For the text-containing cell, return its midpoint in [x, y] coordinate format. 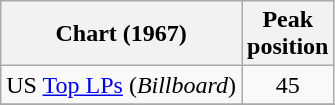
45 [288, 85]
Chart (1967) [122, 34]
US Top LPs (Billboard) [122, 85]
Peakposition [288, 34]
